Output the [x, y] coordinate of the center of the cell containing the given text.  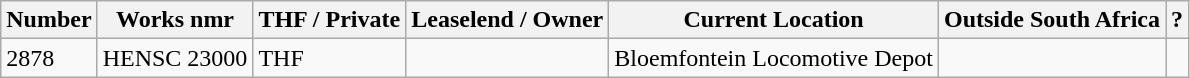
Bloemfontein Locomotive Depot [774, 58]
Leaselend / Owner [508, 20]
HENSC 23000 [175, 58]
Number [49, 20]
THF / Private [330, 20]
Current Location [774, 20]
Works nmr [175, 20]
? [1178, 20]
2878 [49, 58]
THF [330, 58]
Outside South Africa [1052, 20]
